Identify which cell holds the provided text, then report its [X, Y] central coordinate. 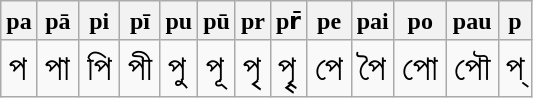
পী [140, 68]
pi [100, 21]
পূ [217, 68]
পু [179, 68]
pe [329, 21]
pa [19, 21]
প্ [515, 68]
pī [140, 21]
পৈ [372, 68]
pr̄ [288, 21]
পা [58, 68]
পৌ [472, 68]
পৄ [288, 68]
পৃ [252, 68]
প [19, 68]
pau [472, 21]
po [420, 21]
পো [420, 68]
pā [58, 21]
pr [252, 21]
pai [372, 21]
pu [179, 21]
পে [329, 68]
পি [100, 68]
pū [217, 21]
p [515, 21]
